Return (x, y) of the center of cell containing provided text 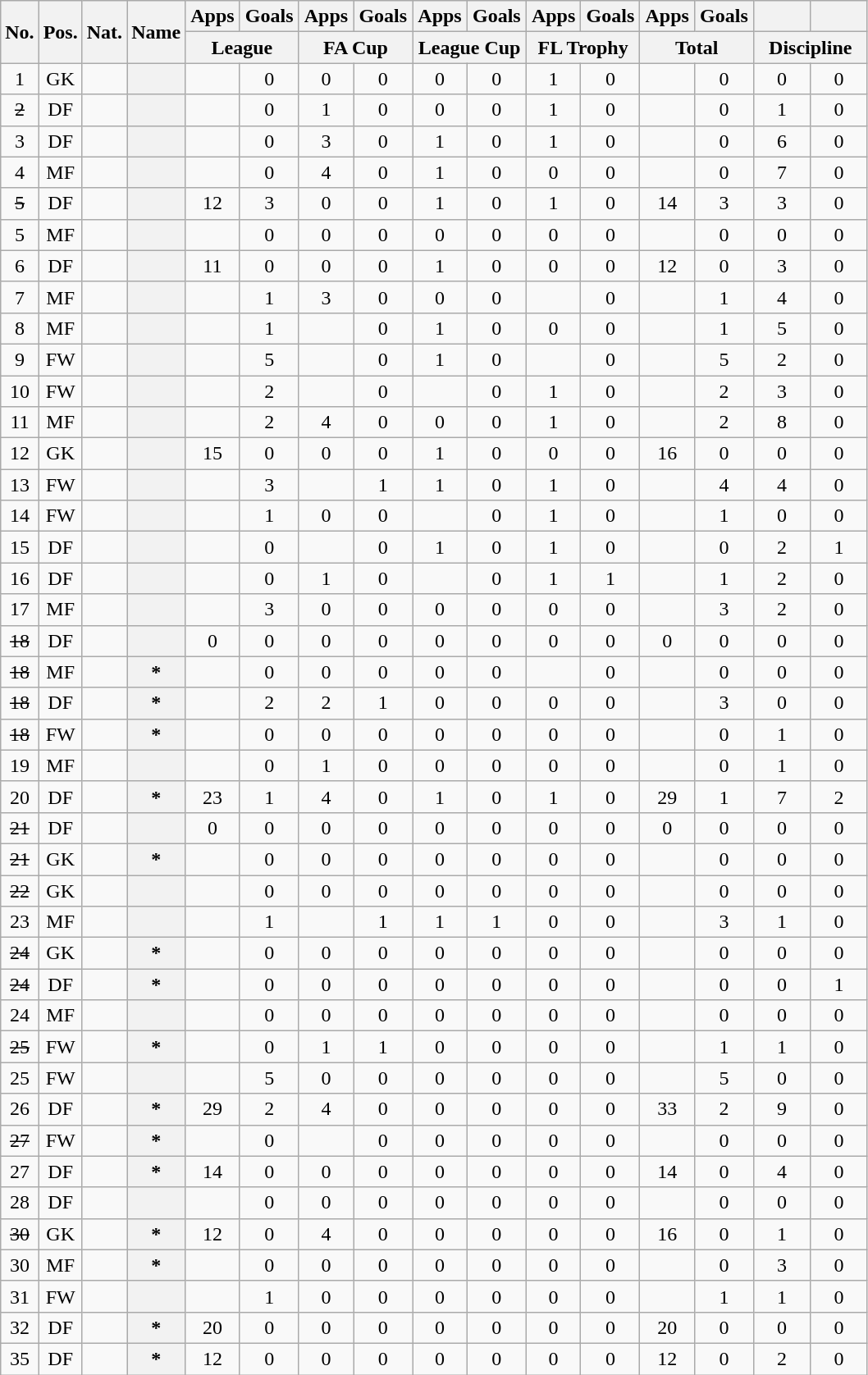
17 (20, 610)
Total (697, 48)
FA Cup (356, 48)
FL Trophy (582, 48)
33 (668, 1109)
28 (20, 1203)
League (243, 48)
Nat. (104, 32)
32 (20, 1327)
26 (20, 1109)
Discipline (811, 48)
League Cup (469, 48)
Name (156, 32)
22 (20, 890)
10 (20, 391)
35 (20, 1359)
No. (20, 32)
19 (20, 765)
13 (20, 485)
Pos. (61, 32)
31 (20, 1296)
